Determine the [X, Y] coordinate at the center of the cell enclosing the given text.  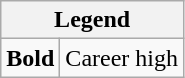
Legend [92, 20]
Bold [30, 58]
Career high [122, 58]
